Capture the cell that displays the provided text and extract its [X, Y] central coordinate. 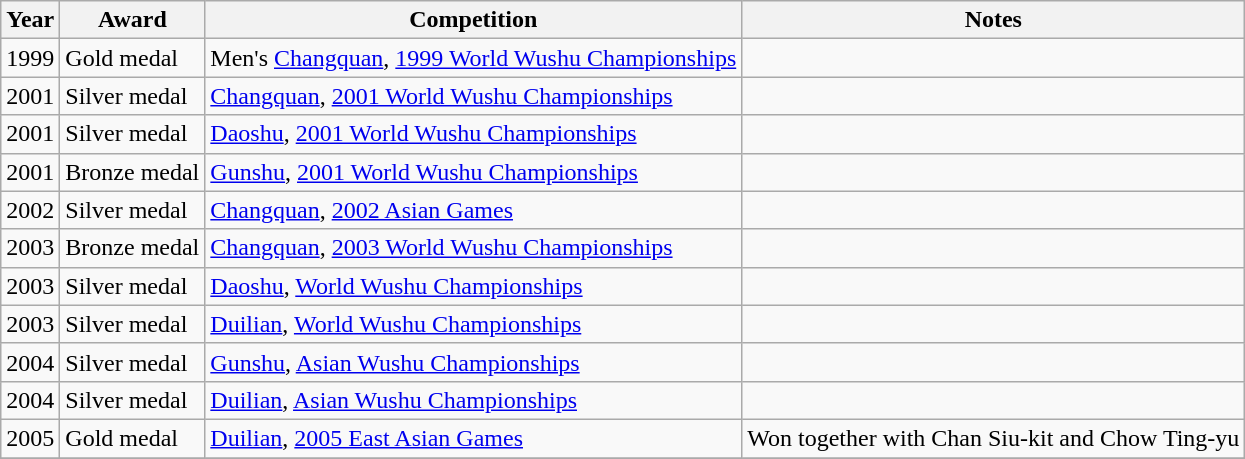
Award [132, 20]
Duilian, Asian Wushu Championships [474, 400]
Changquan, 2003 World Wushu Championships [474, 248]
2005 [30, 438]
Changquan, 2002 Asian Games [474, 210]
Gunshu, 2001 World Wushu Championships [474, 172]
Competition [474, 20]
Gunshu, Asian Wushu Championships [474, 362]
Changquan, 2001 World Wushu Championships [474, 96]
Won together with Chan Siu-kit and Chow Ting-yu [994, 438]
Year [30, 20]
Daoshu, World Wushu Championships [474, 286]
2002 [30, 210]
Daoshu, 2001 World Wushu Championships [474, 134]
Men's Changquan, 1999 World Wushu Championships [474, 58]
Duilian, 2005 East Asian Games [474, 438]
1999 [30, 58]
Notes [994, 20]
Duilian, World Wushu Championships [474, 324]
